Scan for the cell matching the given text and deliver its [X, Y] coordinate at center. 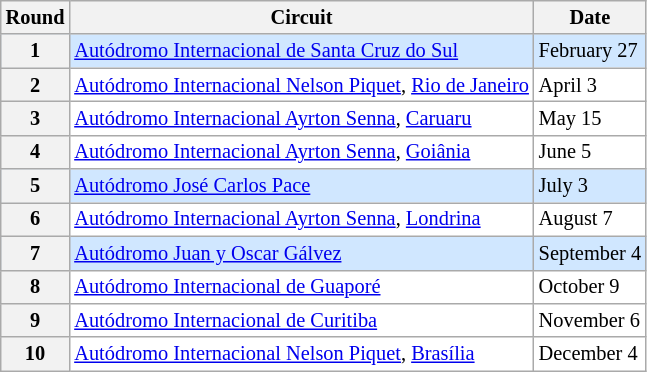
Autódromo Internacional de Guaporé [301, 287]
December 4 [590, 354]
Autódromo Internacional Nelson Piquet, Brasília [301, 354]
June 5 [590, 152]
1 [36, 51]
Autódromo Internacional Ayrton Senna, Caruaru [301, 118]
April 3 [590, 85]
2 [36, 85]
Date [590, 17]
Autódromo Internacional de Curitiba [301, 320]
July 3 [590, 186]
Autódromo Juan y Oscar Gálvez [301, 253]
August 7 [590, 219]
October 9 [590, 287]
Autódromo Internacional Ayrton Senna, Goiânia [301, 152]
8 [36, 287]
9 [36, 320]
Autódromo Internacional Ayrton Senna, Londrina [301, 219]
Autódromo Internacional de Santa Cruz do Sul [301, 51]
September 4 [590, 253]
5 [36, 186]
November 6 [590, 320]
10 [36, 354]
7 [36, 253]
May 15 [590, 118]
6 [36, 219]
Circuit [301, 17]
Round [36, 17]
February 27 [590, 51]
4 [36, 152]
Autódromo José Carlos Pace [301, 186]
3 [36, 118]
Autódromo Internacional Nelson Piquet, Rio de Janeiro [301, 85]
